For the text-containing cell, return its midpoint in (X, Y) coordinate format. 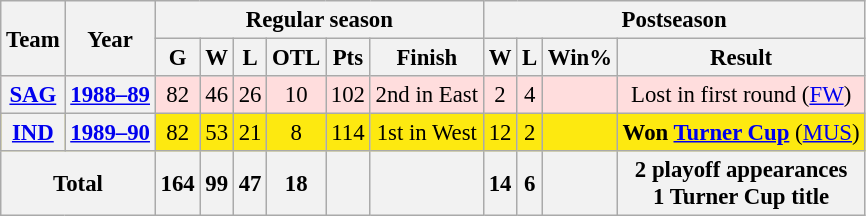
Postseason (674, 20)
Team (33, 38)
12 (500, 133)
47 (250, 184)
46 (216, 95)
2nd in East (426, 95)
Total (78, 184)
1988–89 (110, 95)
10 (296, 95)
SAG (33, 95)
164 (178, 184)
OTL (296, 58)
26 (250, 95)
99 (216, 184)
G (178, 58)
Year (110, 38)
114 (348, 133)
53 (216, 133)
Lost in first round (FW) (741, 95)
6 (530, 184)
Finish (426, 58)
102 (348, 95)
Regular season (319, 20)
Won Turner Cup (MUS) (741, 133)
21 (250, 133)
IND (33, 133)
18 (296, 184)
2 playoff appearances1 Turner Cup title (741, 184)
Win% (580, 58)
8 (296, 133)
Pts (348, 58)
1st in West (426, 133)
4 (530, 95)
1989–90 (110, 133)
Result (741, 58)
14 (500, 184)
